Find where the given text appears and provide that cell's center as (x, y) coordinate. 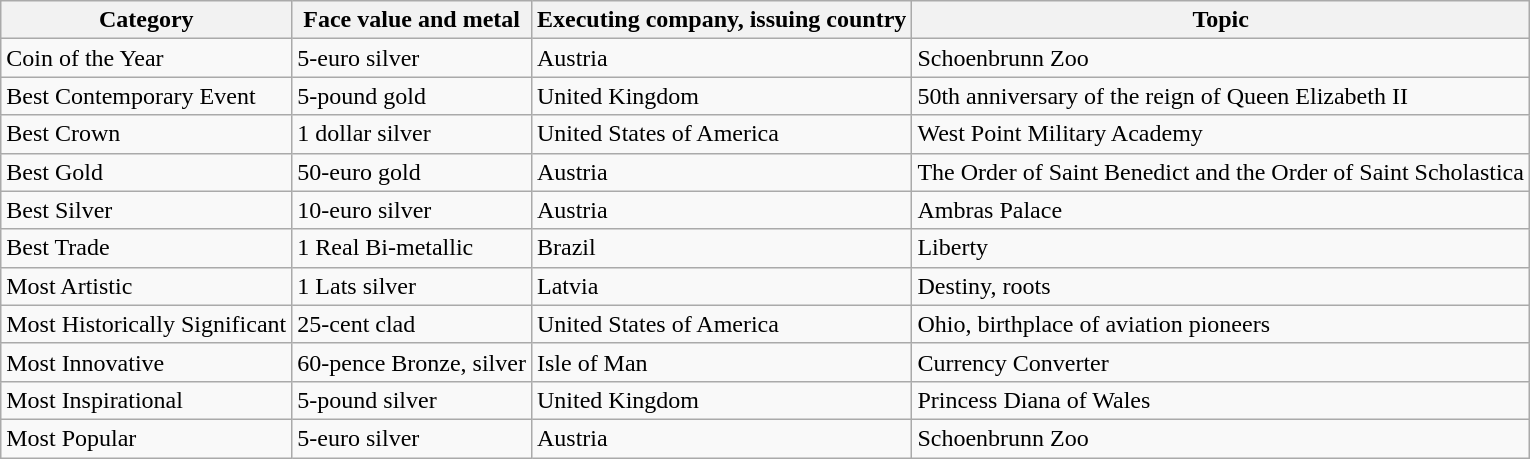
50th anniversary of the reign of Queen Elizabeth II (1221, 96)
Destiny, roots (1221, 286)
Isle of Man (721, 362)
Topic (1221, 20)
50-euro gold (412, 172)
1 Lats silver (412, 286)
Latvia (721, 286)
Most Popular (146, 438)
Best Silver (146, 210)
1 Real Bi-metallic (412, 248)
Ohio, birthplace of aviation pioneers (1221, 324)
10-euro silver (412, 210)
Best Trade (146, 248)
60-pence Bronze, silver (412, 362)
Most Inspirational (146, 400)
Best Gold (146, 172)
Most Innovative (146, 362)
Executing company, issuing country (721, 20)
Category (146, 20)
Face value and metal (412, 20)
Liberty (1221, 248)
Princess Diana of Wales (1221, 400)
Best Contemporary Event (146, 96)
25-cent clad (412, 324)
Brazil (721, 248)
5-pound gold (412, 96)
West Point Military Academy (1221, 134)
1 dollar silver (412, 134)
Coin of the Year (146, 58)
5-pound silver (412, 400)
Currency Converter (1221, 362)
The Order of Saint Benedict and the Order of Saint Scholastica (1221, 172)
Most Artistic (146, 286)
Ambras Palace (1221, 210)
Most Historically Significant (146, 324)
Best Crown (146, 134)
